Provide the (x, y) coordinate of the cell's center where the given text is located.  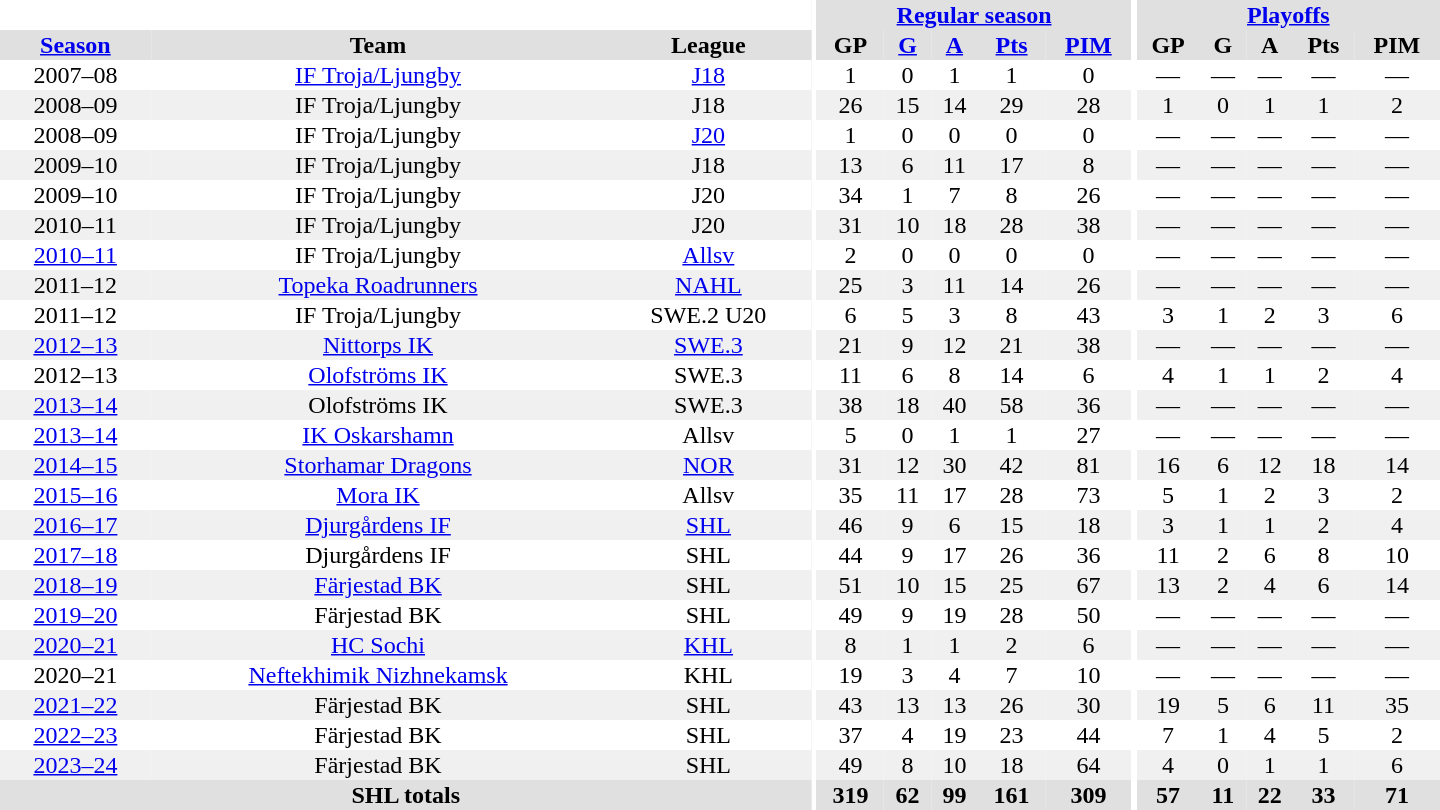
37 (851, 735)
73 (1088, 495)
NAHL (708, 285)
33 (1324, 795)
IK Oskarshamn (378, 435)
71 (1397, 795)
29 (1012, 105)
SWE.2 U20 (708, 315)
Topeka Roadrunners (378, 285)
2014–15 (76, 465)
62 (908, 795)
51 (851, 585)
2018–19 (76, 585)
Regular season (974, 15)
Team (378, 45)
46 (851, 525)
67 (1088, 585)
Storhamar Dragons (378, 465)
40 (954, 405)
Neftekhimik Nizhnekamsk (378, 675)
34 (851, 195)
16 (1168, 465)
2019–20 (76, 615)
23 (1012, 735)
57 (1168, 795)
161 (1012, 795)
2022–23 (76, 735)
Mora IK (378, 495)
22 (1270, 795)
2021–22 (76, 705)
SHL totals (406, 795)
42 (1012, 465)
319 (851, 795)
HC Sochi (378, 645)
58 (1012, 405)
50 (1088, 615)
2016–17 (76, 525)
Nittorps IK (378, 345)
99 (954, 795)
2017–18 (76, 555)
League (708, 45)
64 (1088, 765)
309 (1088, 795)
2015–16 (76, 495)
2023–24 (76, 765)
81 (1088, 465)
27 (1088, 435)
Season (76, 45)
Playoffs (1288, 15)
NOR (708, 465)
2007–08 (76, 75)
